Return the (X, Y) coordinate for the center point of the cell that contains the specified text.  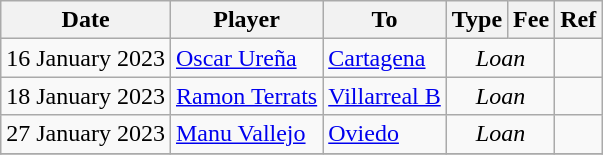
Date (86, 20)
Ref (578, 20)
Player (246, 20)
Villarreal B (385, 96)
To (385, 20)
Oscar Ureña (246, 58)
Manu Vallejo (246, 134)
27 January 2023 (86, 134)
Type (476, 20)
Fee (532, 20)
Ramon Terrats (246, 96)
16 January 2023 (86, 58)
18 January 2023 (86, 96)
Oviedo (385, 134)
Cartagena (385, 58)
